Extract the [x, y] coordinate from the center of the cell holding the provided text.  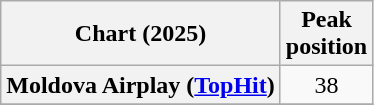
38 [326, 85]
Moldova Airplay (TopHit) [141, 85]
Peakposition [326, 34]
Chart (2025) [141, 34]
